Locate the cell with the specified text and output its (X, Y) center coordinate. 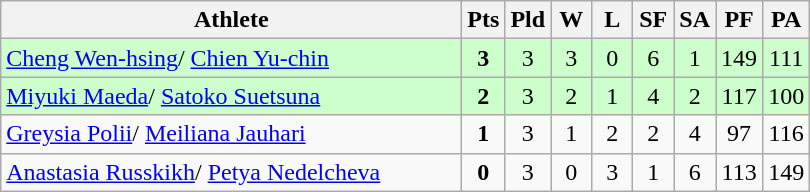
Anastasia Russkikh/ Petya Nedelcheva (232, 172)
Cheng Wen-hsing/ Chien Yu-chin (232, 58)
Greysia Polii/ Meiliana Jauhari (232, 134)
97 (740, 134)
117 (740, 96)
PF (740, 20)
Miyuki Maeda/ Satoko Suetsuna (232, 96)
100 (786, 96)
L (612, 20)
W (572, 20)
Athlete (232, 20)
116 (786, 134)
Pld (528, 20)
PA (786, 20)
SF (654, 20)
111 (786, 58)
113 (740, 172)
Pts (484, 20)
SA (695, 20)
